Determine the (X, Y) coordinate at the center of the cell enclosing the given text.  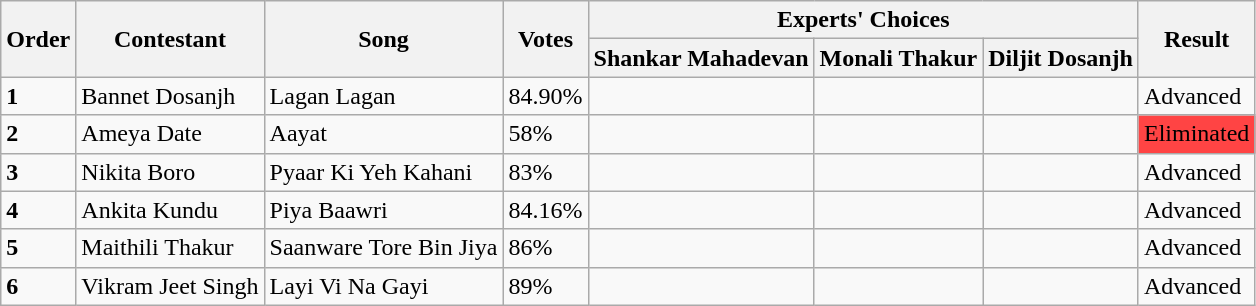
Monali Thakur (898, 58)
Aayat (384, 134)
Votes (546, 39)
Ameya Date (170, 134)
Vikram Jeet Singh (170, 286)
Experts' Choices (863, 20)
84.16% (546, 210)
Piya Baawri (384, 210)
84.90% (546, 96)
Song (384, 39)
Lagan Lagan (384, 96)
Nikita Boro (170, 172)
Layi Vi Na Gayi (384, 286)
83% (546, 172)
1 (38, 96)
Order (38, 39)
Diljit Dosanjh (1061, 58)
Contestant (170, 39)
2 (38, 134)
Shankar Mahadevan (701, 58)
Result (1196, 39)
Maithili Thakur (170, 248)
89% (546, 286)
58% (546, 134)
Ankita Kundu (170, 210)
5 (38, 248)
86% (546, 248)
3 (38, 172)
6 (38, 286)
4 (38, 210)
Saanware Tore Bin Jiya (384, 248)
Bannet Dosanjh (170, 96)
Pyaar Ki Yeh Kahani (384, 172)
Eliminated (1196, 134)
